Extract the [X, Y] coordinate from the center of the cell holding the provided text.  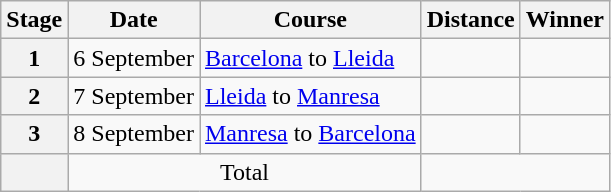
Course [311, 20]
8 September [134, 134]
2 [34, 96]
Barcelona to Lleida [311, 58]
1 [34, 58]
7 September [134, 96]
Total [244, 172]
6 September [134, 58]
Winner [564, 20]
3 [34, 134]
Manresa to Barcelona [311, 134]
Date [134, 20]
Stage [34, 20]
Lleida to Manresa [311, 96]
Distance [470, 20]
